Extract the [x, y] coordinate from the center of the cell holding the provided text.  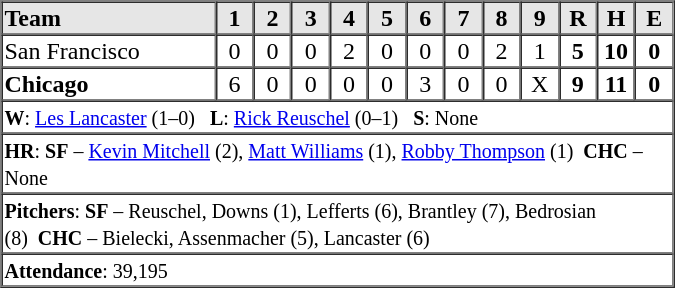
7 [463, 18]
8 [501, 18]
San Francisco [109, 50]
R [578, 18]
Chicago [109, 84]
E [654, 18]
X [540, 84]
W: Les Lancaster (1–0) L: Rick Reuschel (0–1) S: None [338, 116]
4 [349, 18]
11 [616, 84]
Pitchers: SF – Reuschel, Downs (1), Lefferts (6), Brantley (7), Bedrosian (8) CHC – Bielecki, Assenmacher (5), Lancaster (6) [338, 224]
Attendance: 39,195 [338, 270]
HR: SF – Kevin Mitchell (2), Matt Williams (1), Robby Thompson (1) CHC – None [338, 164]
Team [109, 18]
10 [616, 50]
H [616, 18]
